Detect which cell encompasses the target text, then output its [X, Y] center coordinate. 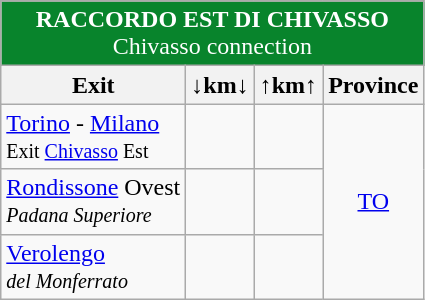
Verolengo del Monferrato [94, 266]
TO [374, 202]
↑km↑ [288, 85]
Rondissone Ovest Padana Superiore [94, 202]
Exit [94, 85]
↓km↓ [220, 85]
RACCORDO EST DI CHIVASSOChivasso connection [212, 34]
Province [374, 85]
Torino - MilanoExit Chivasso Est [94, 136]
